Output the [x, y] coordinate of the center of the cell containing the given text.  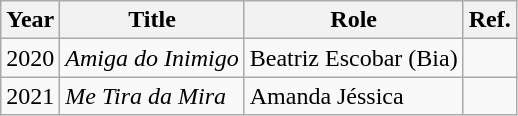
Role [354, 20]
Year [30, 20]
2020 [30, 58]
Beatriz Escobar (Bia) [354, 58]
Amanda Jéssica [354, 96]
Me Tira da Mira [152, 96]
2021 [30, 96]
Title [152, 20]
Amiga do Inimigo [152, 58]
Ref. [490, 20]
